Output the (X, Y) coordinate of the center of the cell containing the given text.  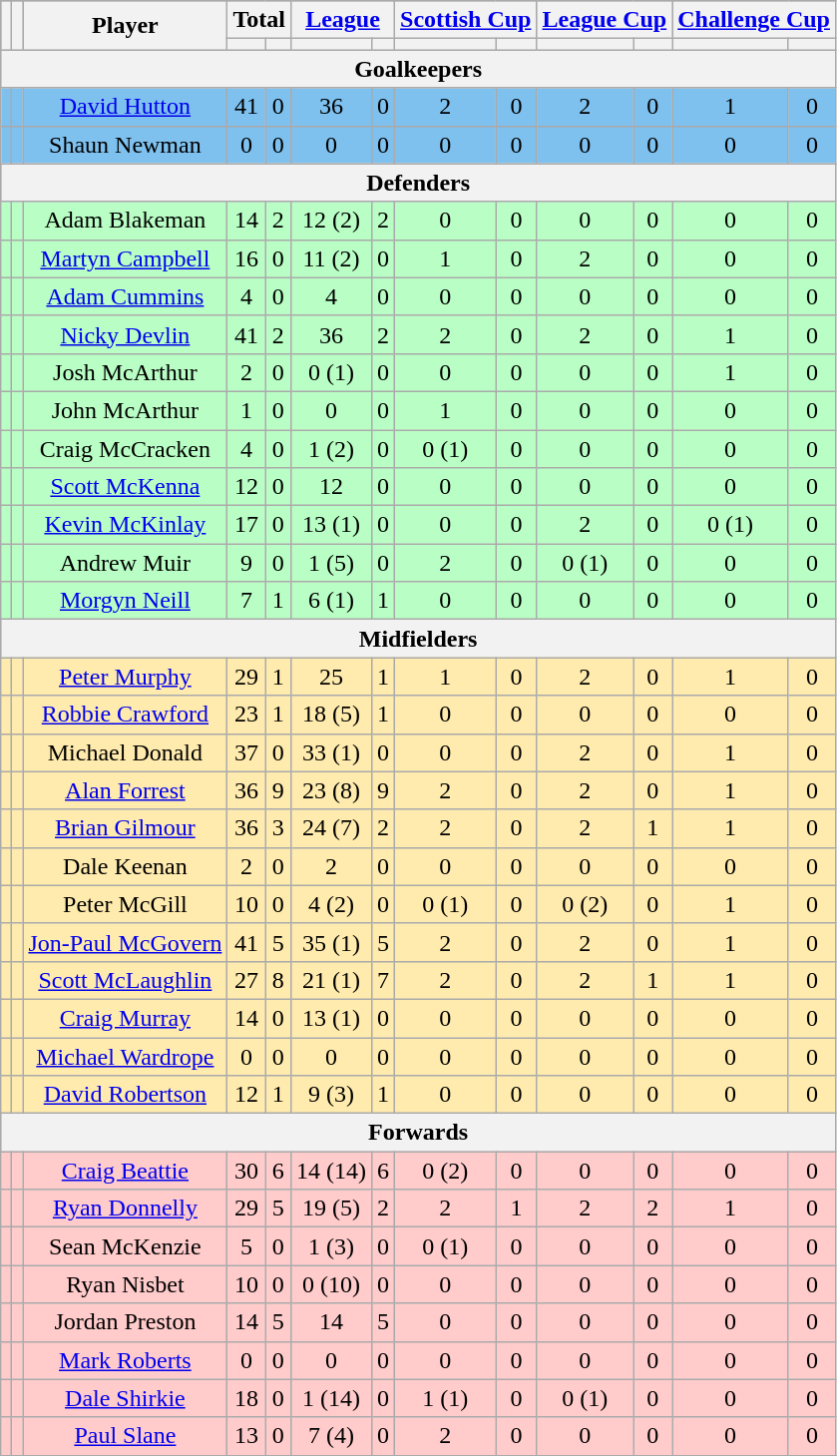
Ryan Donnelly (126, 1209)
37 (246, 752)
Ryan Nisbet (126, 1284)
1 (14) (331, 1398)
27 (246, 980)
Alan Forrest (126, 790)
14 (14) (331, 1171)
1 (5) (331, 563)
Total (259, 20)
13 (246, 1436)
19 (5) (331, 1209)
9 (3) (331, 1095)
Peter Murphy (126, 677)
Scott McKenna (126, 487)
Scottish Cup (466, 20)
Craig McCracken (126, 448)
David Robertson (126, 1095)
Craig Beattie (126, 1171)
Paul Slane (126, 1436)
Goalkeepers (419, 69)
Shaun Newman (126, 145)
24 (7) (331, 828)
Scott McLaughlin (126, 980)
25 (331, 677)
8 (277, 980)
18 (246, 1398)
Andrew Muir (126, 563)
3 (277, 828)
Morgyn Neill (126, 601)
6 (1) (331, 601)
1 (3) (331, 1246)
Mark Roberts (126, 1360)
John McArthur (126, 410)
12 (2) (331, 221)
Peter McGill (126, 904)
7 (4) (331, 1436)
18 (5) (331, 715)
Robbie Crawford (126, 715)
16 (246, 258)
1 (2) (331, 448)
Dale Keenan (126, 866)
17 (246, 525)
Challenge Cup (754, 20)
League (342, 20)
4 (2) (331, 904)
Jordan Preston (126, 1322)
33 (1) (331, 752)
23 (8) (331, 790)
0 (10) (331, 1284)
11 (2) (331, 258)
Adam Blakeman (126, 221)
Sean McKenzie (126, 1246)
Jon-Paul McGovern (126, 942)
Josh McArthur (126, 372)
David Hutton (126, 107)
Martyn Campbell (126, 258)
30 (246, 1171)
35 (1) (331, 942)
Craig Murray (126, 1018)
Brian Gilmour (126, 828)
League Cup (605, 20)
23 (246, 715)
Midfielders (419, 639)
1 (1) (445, 1398)
Player (126, 26)
Nicky Devlin (126, 334)
Adam Cummins (126, 296)
Dale Shirkie (126, 1398)
21 (1) (331, 980)
Michael Wardrope (126, 1057)
Defenders (419, 183)
Michael Donald (126, 752)
Kevin McKinlay (126, 525)
Forwards (419, 1133)
